Pinpoint the cell where the given text exists, returning its [X, Y] midpoint coordinate. 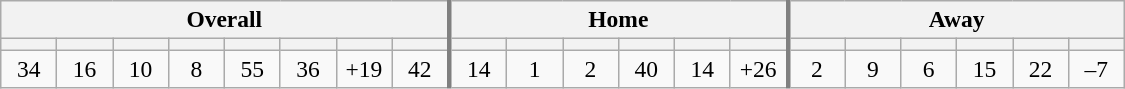
40 [646, 68]
Home [618, 19]
Away [956, 19]
42 [420, 68]
15 [985, 68]
1 [535, 68]
55 [252, 68]
8 [196, 68]
10 [140, 68]
9 [873, 68]
36 [308, 68]
22 [1040, 68]
34 [29, 68]
+26 [758, 68]
16 [85, 68]
+19 [364, 68]
6 [929, 68]
–7 [1096, 68]
Overall [225, 19]
